Find where the given text appears and provide that cell's center as (X, Y) coordinate. 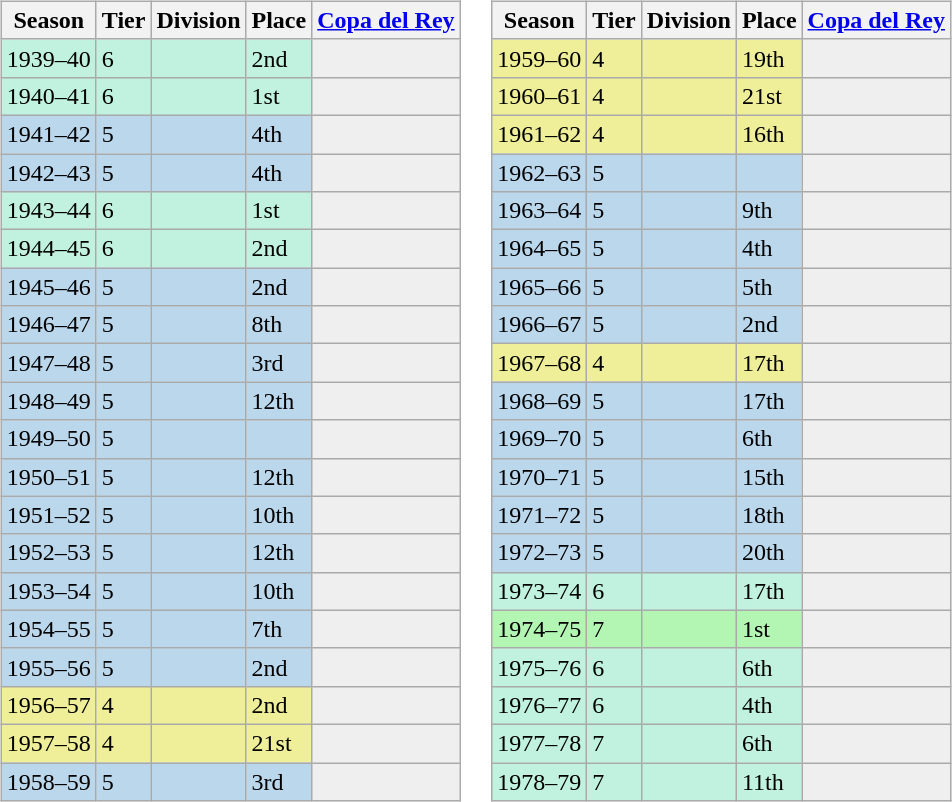
1962–63 (540, 173)
1950–51 (48, 477)
1966–67 (540, 325)
1969–70 (540, 439)
7th (279, 629)
1974–75 (540, 629)
1967–68 (540, 363)
1941–42 (48, 134)
1959–60 (540, 58)
1944–45 (48, 249)
9th (769, 211)
1956–57 (48, 705)
1960–61 (540, 96)
1943–44 (48, 211)
1940–41 (48, 96)
1971–72 (540, 515)
18th (769, 515)
1951–52 (48, 515)
1968–69 (540, 401)
1949–50 (48, 439)
1976–77 (540, 705)
1939–40 (48, 58)
1961–62 (540, 134)
1948–49 (48, 401)
1973–74 (540, 591)
1942–43 (48, 173)
16th (769, 134)
15th (769, 477)
1954–55 (48, 629)
1958–59 (48, 781)
1963–64 (540, 211)
1946–47 (48, 325)
1952–53 (48, 553)
1955–56 (48, 667)
1977–78 (540, 743)
1947–48 (48, 363)
1964–65 (540, 249)
1978–79 (540, 781)
1975–76 (540, 667)
1972–73 (540, 553)
11th (769, 781)
1957–58 (48, 743)
5th (769, 287)
20th (769, 553)
8th (279, 325)
1970–71 (540, 477)
1953–54 (48, 591)
19th (769, 58)
1965–66 (540, 287)
1945–46 (48, 287)
